Find where the given text appears and provide that cell's center as [X, Y] coordinate. 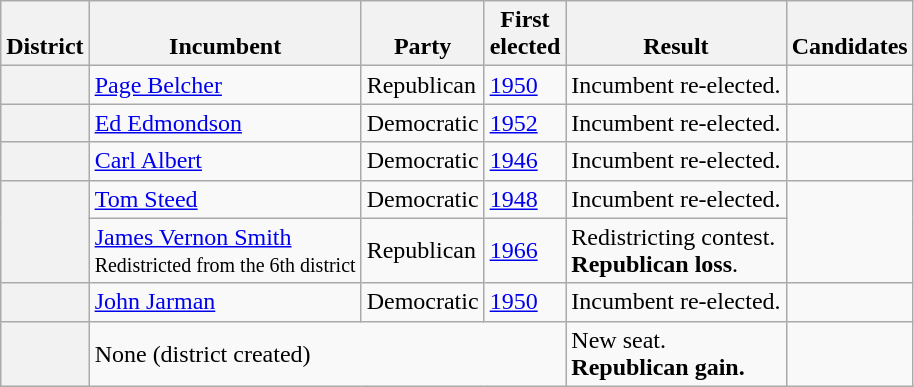
None (district created) [328, 354]
Candidates [850, 34]
Incumbent [225, 34]
Redistricting contest.Republican loss. [676, 250]
Page Belcher [225, 85]
1948 [525, 199]
1946 [525, 161]
Carl Albert [225, 161]
John Jarman [225, 302]
James Vernon SmithRedistricted from the 6th district [225, 250]
Firstelected [525, 34]
1952 [525, 123]
Tom Steed [225, 199]
1966 [525, 250]
Result [676, 34]
Ed Edmondson [225, 123]
District [45, 34]
Party [422, 34]
New seat.Republican gain. [676, 354]
